Return the [x, y] coordinate for the center point of the cell that contains the specified text.  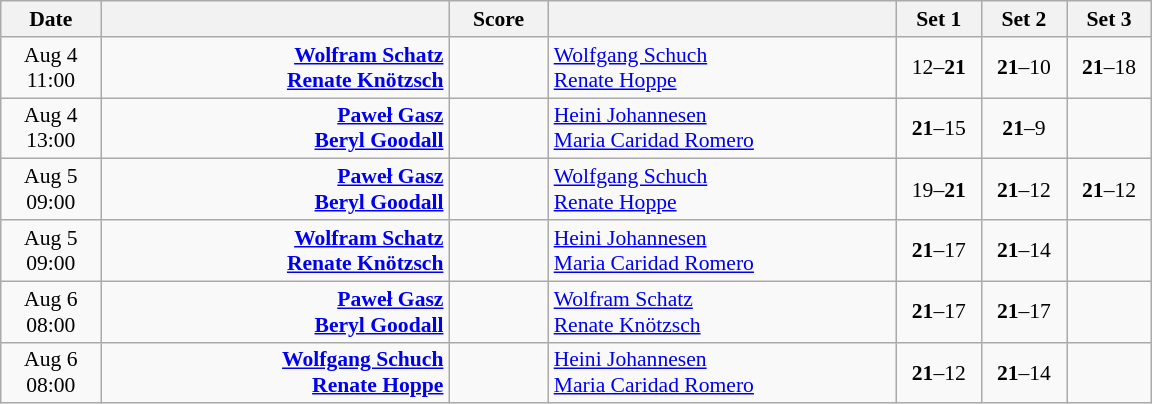
Aug 411:00 [51, 68]
21–15 [938, 128]
19–21 [938, 190]
12–21 [938, 68]
Set 1 [938, 19]
Date [51, 19]
21–10 [1024, 68]
21–18 [1108, 68]
Set 2 [1024, 19]
Aug 413:00 [51, 128]
Score [498, 19]
Set 3 [1108, 19]
21–9 [1024, 128]
